Find where the given text appears and provide that cell's center as [X, Y] coordinate. 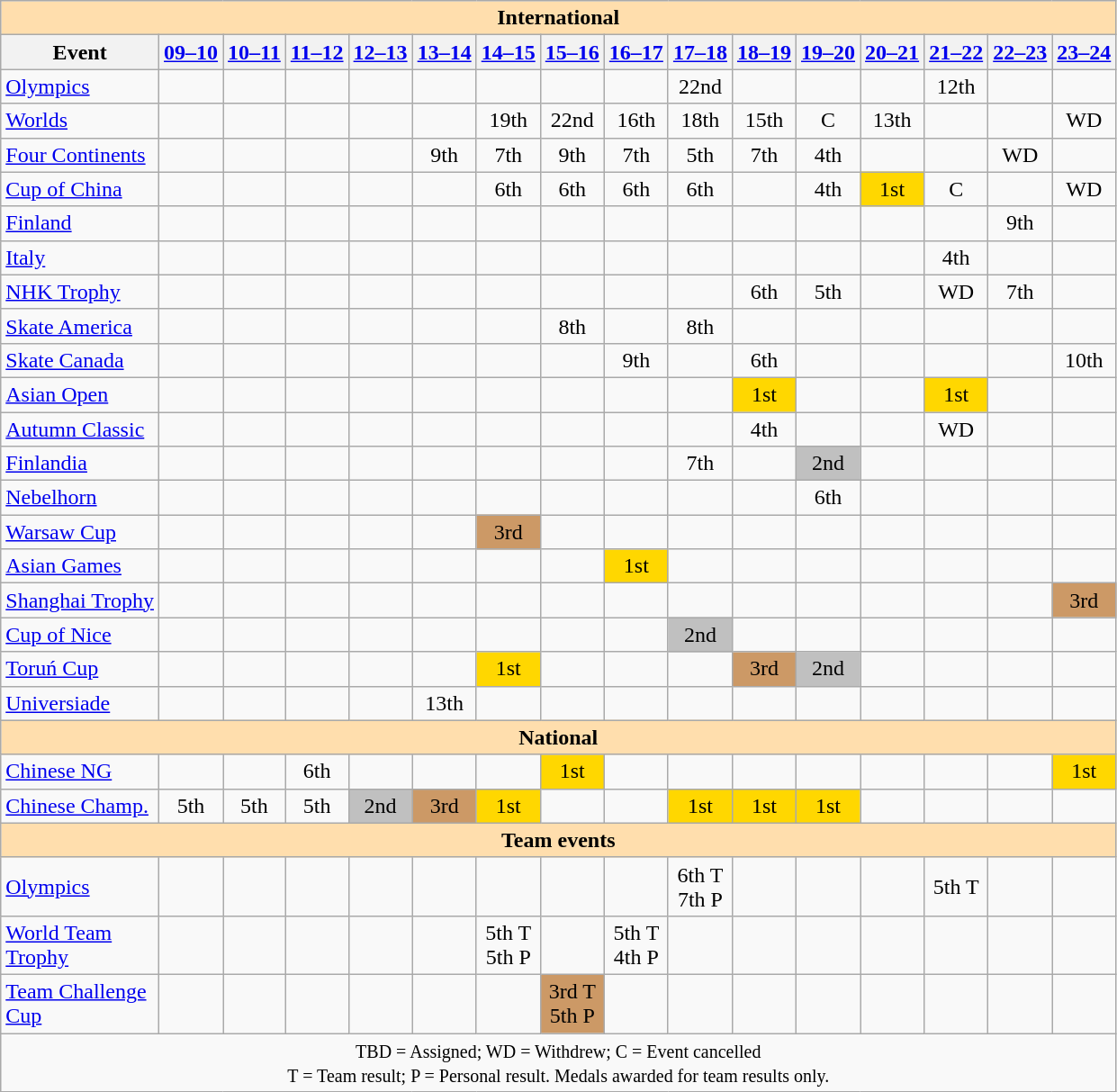
5th T [956, 886]
10–11 [255, 52]
Warsaw Cup [80, 532]
NHK Trophy [80, 292]
5th T 5th P [508, 945]
Shanghai Trophy [80, 600]
18–19 [763, 52]
23–24 [1084, 52]
10th [1084, 360]
World TeamTrophy [80, 945]
Asian Open [80, 394]
Worlds [80, 121]
International [558, 18]
Cup of China [80, 189]
12–13 [380, 52]
Skate America [80, 326]
16–17 [635, 52]
Team events [558, 840]
19th [508, 121]
National [558, 737]
15th [763, 121]
Autumn Classic [80, 429]
Cup of Nice [80, 635]
14–15 [508, 52]
17–18 [700, 52]
Team ChallengeCup [80, 1003]
5th T 4th P [635, 945]
Universiade [80, 703]
16th [635, 121]
19–20 [828, 52]
6th T 7th P [700, 886]
09–10 [191, 52]
18th [700, 121]
TBD = Assigned; WD = Withdrew; C = Event cancelled T = Team result; P = Personal result. Medals awarded for team results only. [558, 1062]
20–21 [893, 52]
Nebelhorn [80, 498]
Chinese Champ. [80, 806]
21–22 [956, 52]
Event [80, 52]
11–12 [317, 52]
Four Continents [80, 155]
Finlandia [80, 464]
Skate Canada [80, 360]
Chinese NG [80, 772]
Finland [80, 223]
Toruń Cup [80, 669]
Asian Games [80, 566]
12th [956, 86]
22–23 [1021, 52]
15–16 [572, 52]
13–14 [445, 52]
Italy [80, 257]
3rd T 5th P [572, 1003]
